Search for the cell housing the specified text and yield its [x, y] center coordinate. 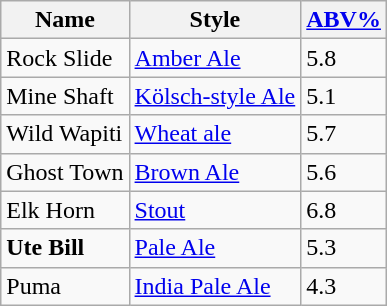
Ute Bill [65, 248]
Mine Shaft [65, 96]
Wild Wapiti [65, 134]
Wheat ale [215, 134]
Ghost Town [65, 172]
Pale Ale [215, 248]
4.3 [344, 286]
Style [215, 20]
Stout [215, 210]
Amber Ale [215, 58]
5.3 [344, 248]
Name [65, 20]
India Pale Ale [215, 286]
Elk Horn [65, 210]
5.8 [344, 58]
5.6 [344, 172]
ABV% [344, 20]
Puma [65, 286]
Brown Ale [215, 172]
5.1 [344, 96]
Kölsch-style Ale [215, 96]
Rock Slide [65, 58]
6.8 [344, 210]
5.7 [344, 134]
